For the text-containing cell, return its midpoint in [X, Y] coordinate format. 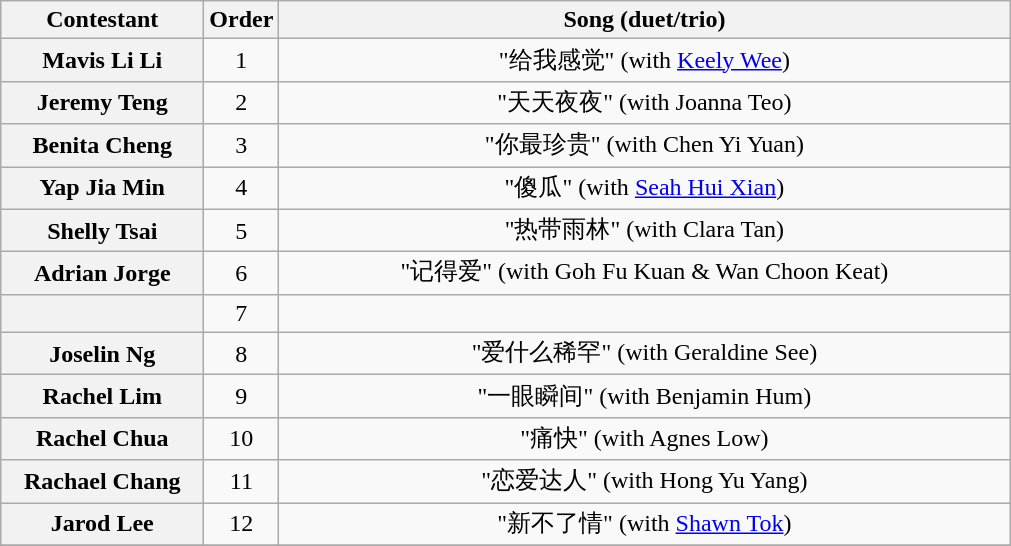
"天天夜夜" (with Joanna Teo) [644, 102]
3 [242, 146]
Benita Cheng [102, 146]
Yap Jia Min [102, 188]
"恋爱达人" (with Hong Yu Yang) [644, 482]
6 [242, 274]
Shelly Tsai [102, 230]
Adrian Jorge [102, 274]
4 [242, 188]
7 [242, 313]
Jeremy Teng [102, 102]
8 [242, 354]
Order [242, 20]
10 [242, 438]
"一眼瞬间" (with Benjamin Hum) [644, 396]
"热带雨林" (with Clara Tan) [644, 230]
12 [242, 524]
2 [242, 102]
5 [242, 230]
9 [242, 396]
"傻瓜" (with Seah Hui Xian) [644, 188]
1 [242, 60]
"记得爱" (with Goh Fu Kuan & Wan Choon Keat) [644, 274]
Contestant [102, 20]
Song (duet/trio) [644, 20]
"你最珍贵" (with Chen Yi Yuan) [644, 146]
11 [242, 482]
Rachel Lim [102, 396]
"给我感觉" (with Keely Wee) [644, 60]
Mavis Li Li [102, 60]
"痛快" (with Agnes Low) [644, 438]
Joselin Ng [102, 354]
"新不了情" (with Shawn Tok) [644, 524]
Rachael Chang [102, 482]
Rachel Chua [102, 438]
"爱什么稀罕" (with Geraldine See) [644, 354]
Jarod Lee [102, 524]
